Find where the given text appears and provide that cell's center as [X, Y] coordinate. 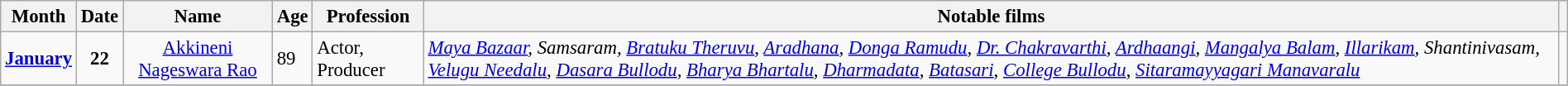
January [39, 60]
Profession [368, 17]
Name [198, 17]
89 [293, 60]
Akkineni Nageswara Rao [198, 60]
Date [99, 17]
22 [99, 60]
Age [293, 17]
Actor, Producer [368, 60]
Notable films [991, 17]
Month [39, 17]
